From the cell containing the given text, extract its center point as (X, Y) coordinate. 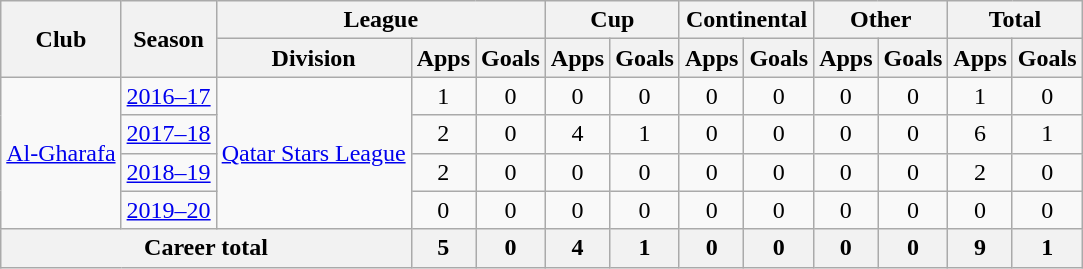
Cup (612, 20)
2017–18 (168, 134)
Qatar Stars League (314, 153)
Other (881, 20)
Al-Gharafa (61, 153)
Season (168, 39)
2019–20 (168, 210)
League (380, 20)
2016–17 (168, 96)
Total (1015, 20)
9 (980, 248)
Continental (746, 20)
2018–19 (168, 172)
Division (314, 58)
6 (980, 134)
5 (443, 248)
Career total (206, 248)
Club (61, 39)
